From the cell containing the given text, extract its center point as [X, Y] coordinate. 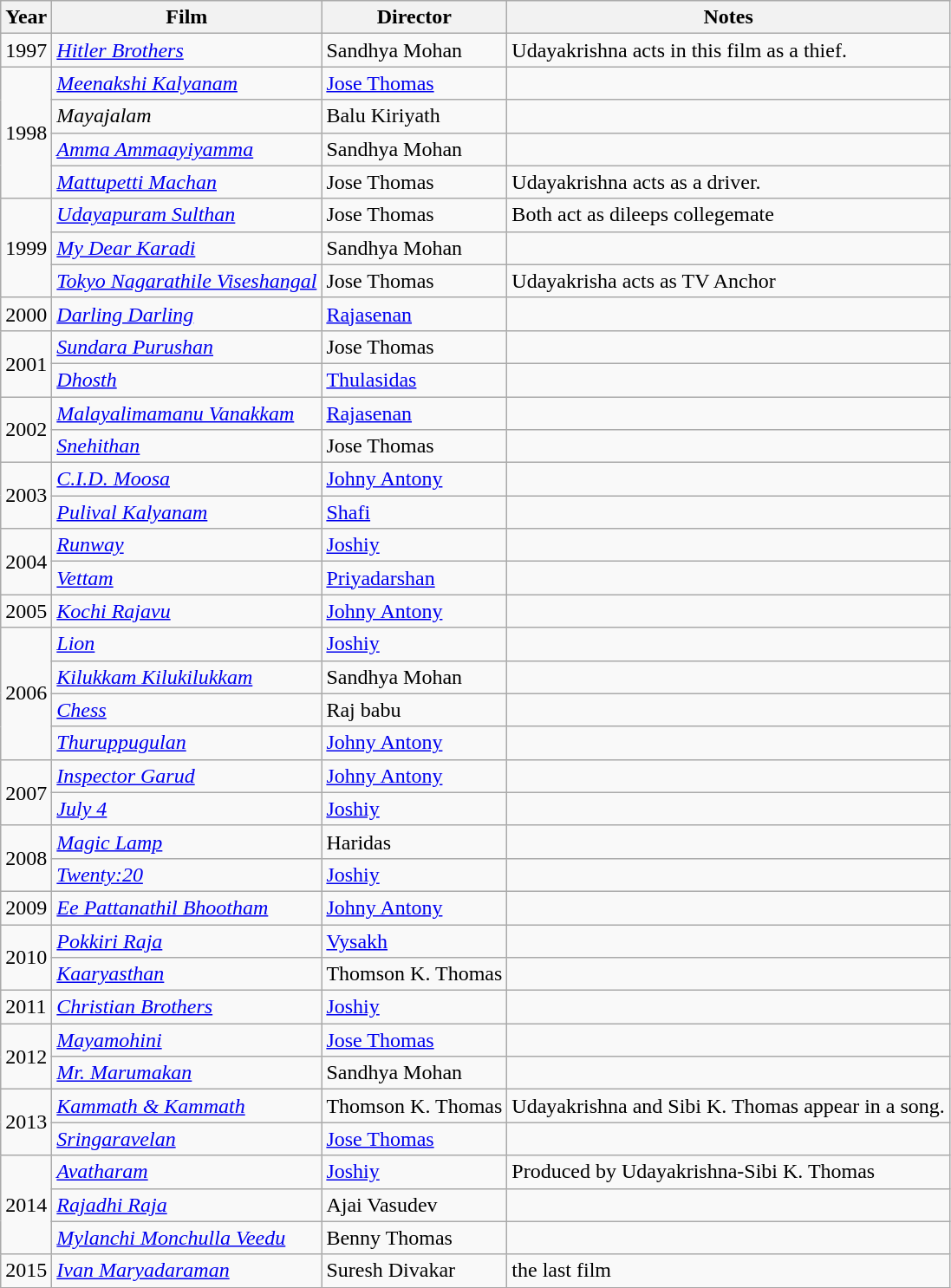
the last film [728, 1271]
2012 [26, 1057]
Produced by Udayakrishna-Sibi K. Thomas [728, 1172]
Meenakshi Kalyanam [187, 83]
Both act as dileeps collegemate [728, 215]
Sringaravelan [187, 1139]
Mylanchi Monchulla Veedu [187, 1238]
July 4 [187, 809]
2004 [26, 562]
Magic Lamp [187, 842]
Chess [187, 710]
Year [26, 17]
Darling Darling [187, 314]
Raj babu [414, 710]
Haridas [414, 842]
Malayalimamanu Vanakkam [187, 413]
Udayakrisha acts as TV Anchor [728, 281]
Rajadhi Raja [187, 1205]
Christian Brothers [187, 1007]
Kaaryasthan [187, 974]
2010 [26, 957]
Mayamohini [187, 1040]
Inspector Garud [187, 776]
2008 [26, 858]
Amma Ammaayiyamma [187, 149]
Mayajalam [187, 116]
2015 [26, 1271]
Sundara Purushan [187, 347]
1999 [26, 248]
Ee Pattanathil Bhootham [187, 907]
Director [414, 17]
Twenty:20 [187, 875]
Ajai Vasudev [414, 1205]
Balu Kiriyath [414, 116]
Film [187, 17]
Udayapuram Sulthan [187, 215]
2009 [26, 907]
Ivan Maryadaraman [187, 1271]
2007 [26, 792]
Runway [187, 545]
Thuruppugulan [187, 743]
Vysakh [414, 940]
Suresh Divakar [414, 1271]
2014 [26, 1205]
Mattupetti Machan [187, 182]
Udayakrishna and Sibi K. Thomas appear in a song. [728, 1106]
Kammath & Kammath [187, 1106]
2000 [26, 314]
1997 [26, 50]
Shafi [414, 512]
Benny Thomas [414, 1238]
2011 [26, 1007]
2002 [26, 430]
Hitler Brothers [187, 50]
Thulasidas [414, 380]
Vettam [187, 578]
2006 [26, 693]
Avatharam [187, 1172]
2005 [26, 611]
C.I.D. Moosa [187, 479]
2003 [26, 496]
Snehithan [187, 446]
Pulival Kalyanam [187, 512]
Notes [728, 17]
2013 [26, 1122]
Lion [187, 644]
Mr. Marumakan [187, 1073]
Kochi Rajavu [187, 611]
Udayakrishna acts in this film as a thief. [728, 50]
Priyadarshan [414, 578]
Udayakrishna acts as a driver. [728, 182]
Kilukkam Kilukilukkam [187, 677]
My Dear Karadi [187, 248]
Pokkiri Raja [187, 940]
Dhosth [187, 380]
1998 [26, 133]
2001 [26, 363]
Tokyo Nagarathile Viseshangal [187, 281]
